From the cell containing the given text, extract its center point as [x, y] coordinate. 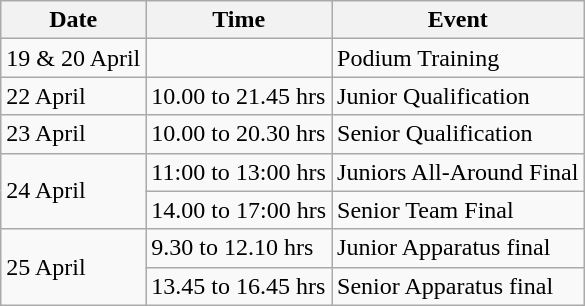
24 April [74, 191]
Junior Apparatus final [458, 248]
Time [239, 20]
Senior Apparatus final [458, 286]
19 & 20 April [74, 58]
10.00 to 20.30 hrs [239, 134]
9.30 to 12.10 hrs [239, 248]
25 April [74, 267]
10.00 to 21.45 hrs [239, 96]
Podium Training [458, 58]
22 April [74, 96]
Date [74, 20]
11:00 to 13:00 hrs [239, 172]
Junior Qualification [458, 96]
Senior Team Final [458, 210]
23 April [74, 134]
Event [458, 20]
14.00 to 17:00 hrs [239, 210]
Senior Qualification [458, 134]
Juniors All-Around Final [458, 172]
13.45 to 16.45 hrs [239, 286]
